Return the [X, Y] coordinate for the center point of the cell that contains the specified text.  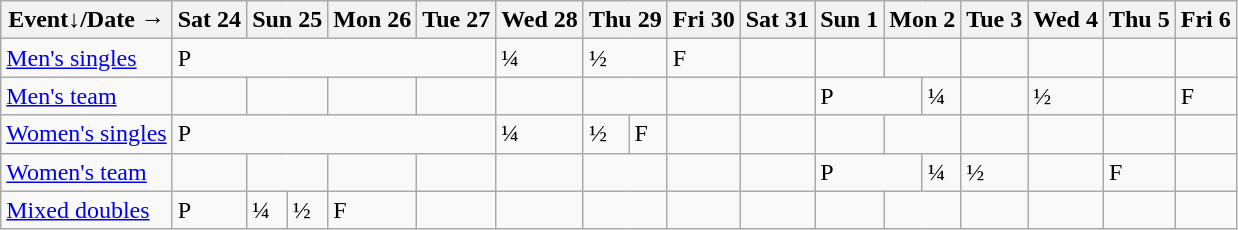
Sun 25 [288, 20]
Wed 28 [540, 20]
Wed 4 [1066, 20]
Fri 6 [1206, 20]
Men's team [86, 96]
Tue 27 [456, 20]
Men's singles [86, 58]
Thu 29 [625, 20]
Event↓/Date → [86, 20]
Tue 3 [994, 20]
Sat 31 [777, 20]
Mon 2 [922, 20]
Women's team [86, 172]
Fri 30 [704, 20]
Sun 1 [850, 20]
Sat 24 [209, 20]
Women's singles [86, 134]
Thu 5 [1139, 20]
Mixed doubles [86, 210]
Mon 26 [372, 20]
